From the cell containing the given text, extract its center point as [X, Y] coordinate. 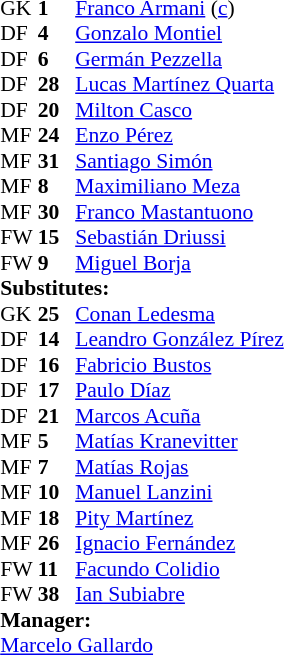
Lucas Martínez Quarta [180, 85]
Pity Martínez [180, 518]
Matías Kranevitter [180, 441]
9 [57, 263]
26 [57, 543]
Manager: [142, 620]
Substitutes: [142, 289]
Milton Casco [180, 110]
10 [57, 493]
21 [57, 416]
30 [57, 212]
Manuel Lanzini [180, 493]
Maximiliano Meza [180, 187]
20 [57, 110]
Fabricio Bustos [180, 365]
15 [57, 237]
Ian Subiabre [180, 595]
5 [57, 441]
Santiago Simón [180, 161]
8 [57, 187]
GK [19, 314]
25 [57, 314]
24 [57, 135]
6 [57, 59]
Enzo Pérez [180, 135]
Marcos Acuña [180, 416]
Conan Ledesma [180, 314]
38 [57, 595]
Paulo Díaz [180, 391]
28 [57, 85]
Franco Mastantuono [180, 212]
Miguel Borja [180, 263]
17 [57, 391]
31 [57, 161]
11 [57, 569]
Facundo Colidio [180, 569]
7 [57, 467]
Matías Rojas [180, 467]
Gonzalo Montiel [180, 33]
Ignacio Fernández [180, 543]
16 [57, 365]
18 [57, 518]
Sebastián Driussi [180, 237]
14 [57, 339]
4 [57, 33]
Leandro González Pírez [180, 339]
Germán Pezzella [180, 59]
